Search for the cell housing the specified text and yield its (X, Y) center coordinate. 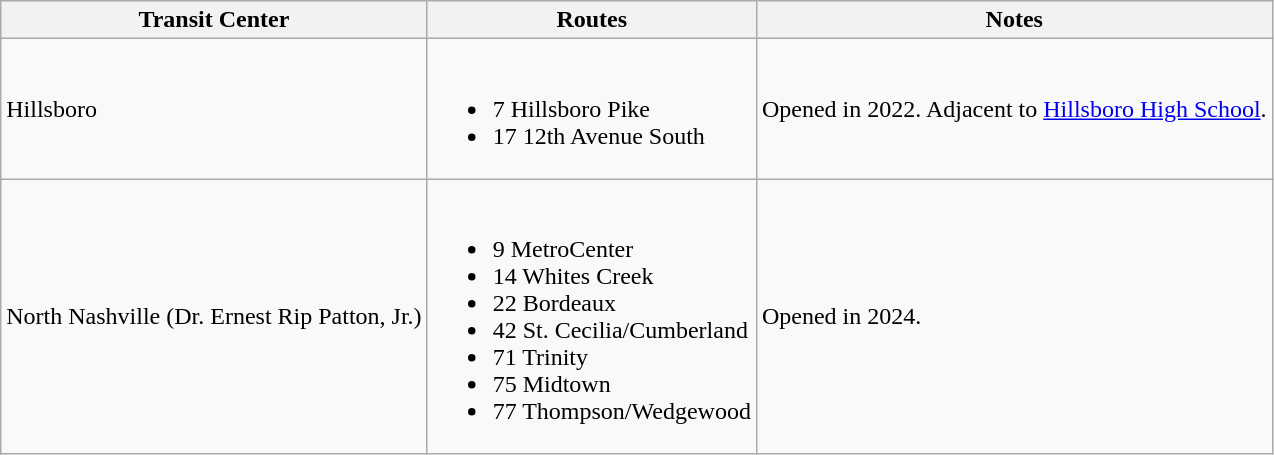
Notes (1014, 20)
Routes (592, 20)
Opened in 2024. (1014, 316)
9 MetroCenter14 Whites Creek22 Bordeaux42 St. Cecilia/Cumberland71 Trinity75 Midtown77 Thompson/Wedgewood (592, 316)
7 Hillsboro Pike17 12th Avenue South (592, 109)
Hillsboro (214, 109)
Transit Center (214, 20)
Opened in 2022. Adjacent to Hillsboro High School. (1014, 109)
North Nashville (Dr. Ernest Rip Patton, Jr.) (214, 316)
